Find where the given text appears and provide that cell's center as [x, y] coordinate. 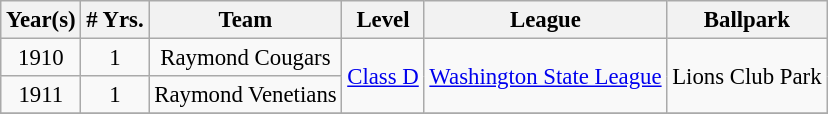
Year(s) [41, 20]
Lions Club Park [747, 76]
1910 [41, 58]
Raymond Venetians [246, 95]
# Yrs. [115, 20]
Team [246, 20]
Washington State League [546, 76]
Class D [383, 76]
Raymond Cougars [246, 58]
1911 [41, 95]
Ballpark [747, 20]
Level [383, 20]
League [546, 20]
